Identify which cell holds the provided text, then report its (x, y) central coordinate. 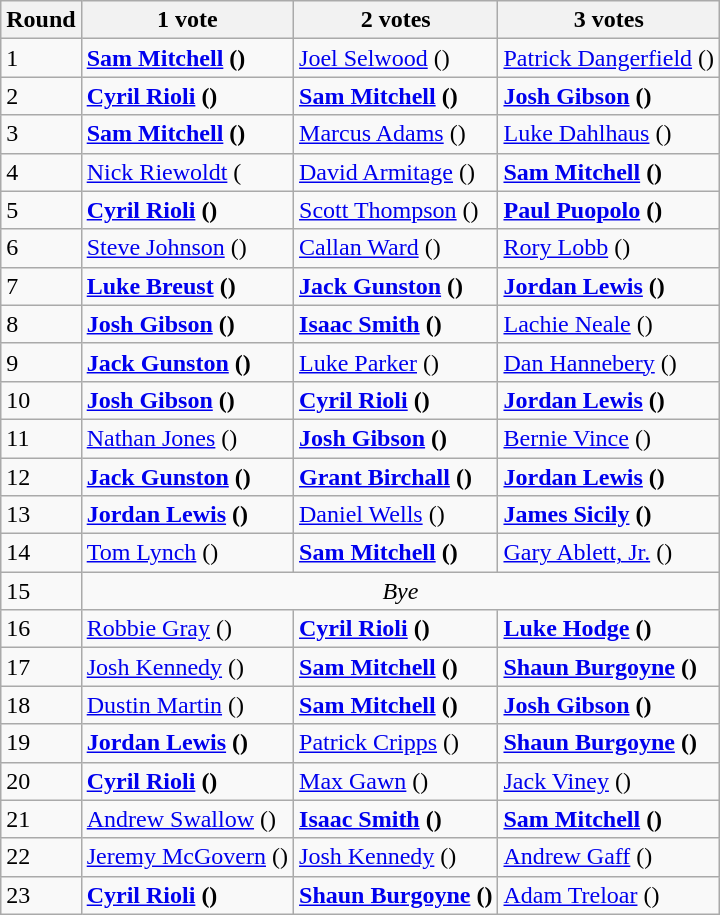
11 (41, 438)
James Sicily () (609, 515)
18 (41, 705)
Tom Lynch () (187, 553)
Adam Treloar () (609, 895)
Dan Hannebery () (609, 362)
23 (41, 895)
14 (41, 553)
21 (41, 819)
1 (41, 58)
4 (41, 172)
3 votes (609, 20)
2 votes (396, 20)
7 (41, 286)
Steve Johnson () (187, 248)
Nick Riewoldt ( (187, 172)
16 (41, 629)
17 (41, 667)
9 (41, 362)
Joel Selwood () (396, 58)
5 (41, 210)
Grant Birchall () (396, 477)
Round (41, 20)
Bye (400, 591)
Jeremy McGovern () (187, 857)
8 (41, 324)
2 (41, 96)
Patrick Cripps () (396, 743)
Jack Viney () (609, 781)
David Armitage () (396, 172)
Callan Ward () (396, 248)
Patrick Dangerfield () (609, 58)
Luke Parker () (396, 362)
Robbie Gray () (187, 629)
Paul Puopolo () (609, 210)
Luke Dahlhaus () (609, 134)
15 (41, 591)
20 (41, 781)
Rory Lobb () (609, 248)
Luke Breust () (187, 286)
3 (41, 134)
6 (41, 248)
Scott Thompson () (396, 210)
Gary Ablett, Jr. () (609, 553)
Luke Hodge () (609, 629)
Daniel Wells () (396, 515)
Nathan Jones () (187, 438)
Andrew Gaff () (609, 857)
Marcus Adams () (396, 134)
12 (41, 477)
Max Gawn () (396, 781)
Andrew Swallow () (187, 819)
Lachie Neale () (609, 324)
1 vote (187, 20)
Dustin Martin () (187, 705)
22 (41, 857)
10 (41, 400)
19 (41, 743)
Bernie Vince () (609, 438)
13 (41, 515)
